Determine the (x, y) coordinate at the center of the cell enclosing the given text.  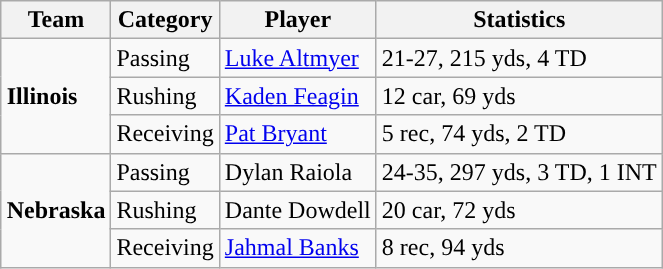
5 rec, 74 yds, 2 TD (519, 134)
8 rec, 94 yds (519, 248)
Dante Dowdell (298, 210)
21-27, 215 yds, 4 TD (519, 58)
Kaden Feagin (298, 96)
Illinois (56, 96)
Nebraska (56, 210)
Category (165, 20)
24-35, 297 yds, 3 TD, 1 INT (519, 172)
Dylan Raiola (298, 172)
20 car, 72 yds (519, 210)
Pat Bryant (298, 134)
Statistics (519, 20)
Luke Altmyer (298, 58)
Team (56, 20)
Jahmal Banks (298, 248)
12 car, 69 yds (519, 96)
Player (298, 20)
